Pinpoint the cell where the given text exists, returning its (x, y) midpoint coordinate. 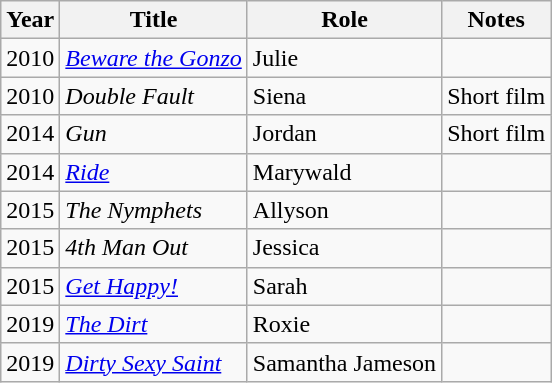
Marywald (344, 172)
Samantha Jameson (344, 362)
Roxie (344, 324)
Dirty Sexy Saint (154, 362)
Beware the Gonzo (154, 58)
The Nymphets (154, 210)
Get Happy! (154, 286)
Siena (344, 96)
Title (154, 20)
Year (30, 20)
Double Fault (154, 96)
The Dirt (154, 324)
Sarah (344, 286)
4th Man Out (154, 248)
Role (344, 20)
Jordan (344, 134)
Ride (154, 172)
Notes (496, 20)
Gun (154, 134)
Allyson (344, 210)
Julie (344, 58)
Jessica (344, 248)
